Search for the cell housing the specified text and yield its [x, y] center coordinate. 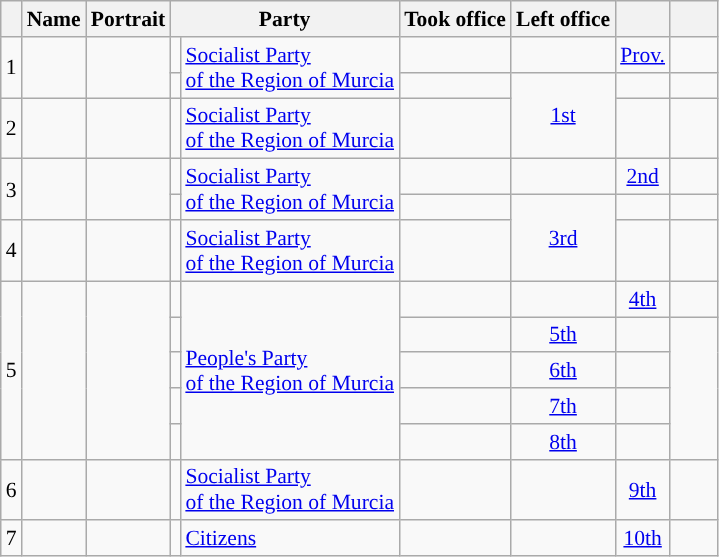
5th [563, 335]
6 [12, 490]
Portrait [128, 19]
4th [642, 299]
1st [563, 116]
5 [12, 370]
2nd [642, 177]
Party [284, 19]
7th [563, 406]
Prov. [642, 55]
10th [642, 539]
People's Partyof the Region of Murcia [290, 370]
3rd [563, 238]
Took office [455, 19]
8th [563, 442]
Name [54, 19]
2 [12, 128]
4 [12, 250]
Citizens [290, 539]
7 [12, 539]
Left office [563, 19]
3 [12, 190]
9th [642, 490]
6th [563, 371]
1 [12, 68]
